Scan for the cell matching the given text and deliver its [x, y] coordinate at center. 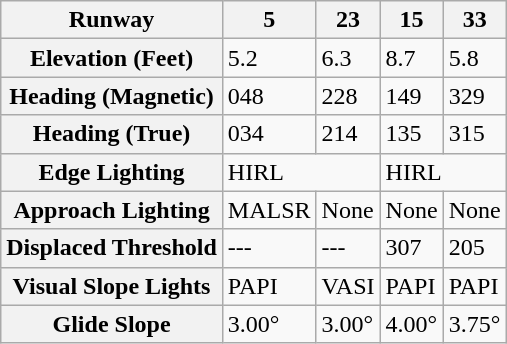
23 [348, 20]
8.7 [412, 58]
Approach Lighting [112, 210]
VASI [348, 286]
5 [269, 20]
135 [412, 134]
33 [474, 20]
Heading (True) [112, 134]
15 [412, 20]
329 [474, 96]
Heading (Magnetic) [112, 96]
5.8 [474, 58]
149 [412, 96]
Elevation (Feet) [112, 58]
214 [348, 134]
315 [474, 134]
Displaced Threshold [112, 248]
228 [348, 96]
4.00° [412, 324]
034 [269, 134]
Glide Slope [112, 324]
MALSR [269, 210]
5.2 [269, 58]
205 [474, 248]
Runway [112, 20]
307 [412, 248]
048 [269, 96]
Visual Slope Lights [112, 286]
3.75° [474, 324]
Edge Lighting [112, 172]
6.3 [348, 58]
